Provide the [x, y] coordinate of the cell's center where the given text is located.  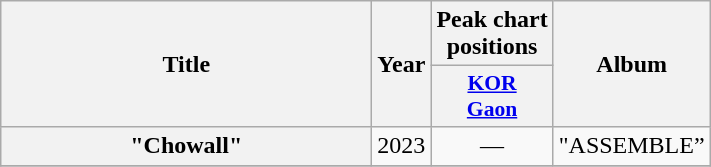
KORGaon [492, 96]
"Chowall" [186, 146]
"ASSEMBLE” [632, 146]
Title [186, 64]
Album [632, 64]
Year [402, 64]
— [492, 146]
2023 [402, 146]
Peak chart positions [492, 34]
